Return [x, y] of the center of cell containing provided text 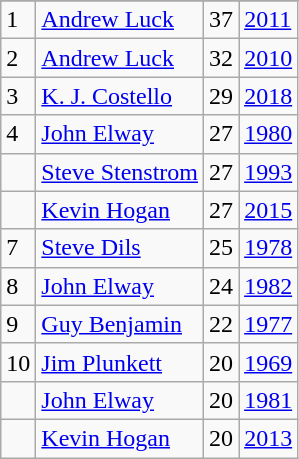
Guy Benjamin [120, 324]
1993 [268, 172]
32 [222, 58]
7 [18, 248]
22 [222, 324]
2010 [268, 58]
1981 [268, 400]
8 [18, 286]
1977 [268, 324]
1980 [268, 134]
25 [222, 248]
Steve Dils [120, 248]
2 [18, 58]
K. J. Costello [120, 96]
1 [18, 20]
37 [222, 20]
4 [18, 134]
9 [18, 324]
Steve Stenstrom [120, 172]
2013 [268, 438]
1982 [268, 286]
2011 [268, 20]
24 [222, 286]
1969 [268, 362]
2015 [268, 210]
2018 [268, 96]
1978 [268, 248]
29 [222, 96]
10 [18, 362]
Jim Plunkett [120, 362]
3 [18, 96]
